Determine the (X, Y) coordinate at the center of the cell enclosing the given text.  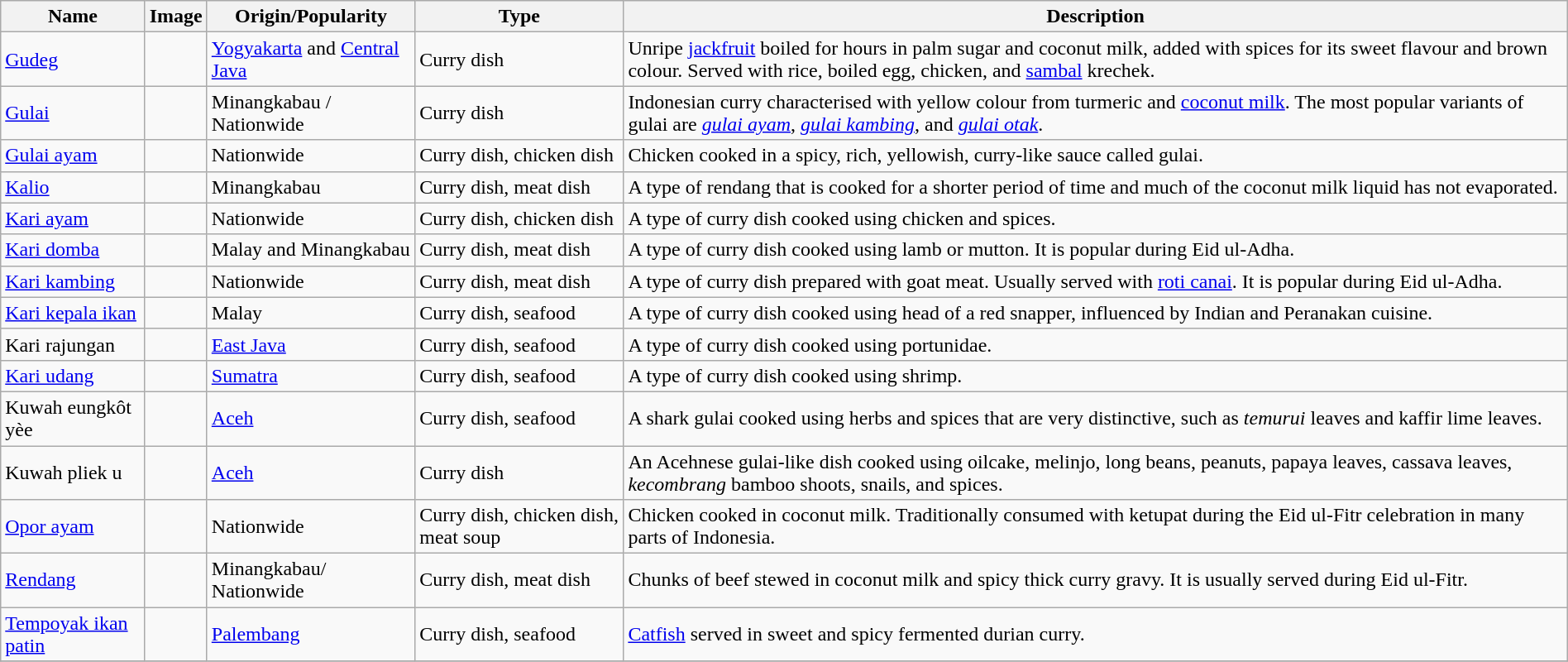
Description (1095, 17)
Catfish served in sweet and spicy fermented durian curry. (1095, 634)
Rendang (73, 581)
Kalio (73, 187)
Opor ayam (73, 526)
Curry dish, chicken dish, meat soup (519, 526)
A type of curry dish cooked using portunidae. (1095, 344)
Kuwah pliek u (73, 472)
Minangkabau (311, 187)
Type (519, 17)
Kari domba (73, 250)
Malay (311, 313)
Kuwah eungkôt yèe (73, 419)
A type of curry dish cooked using lamb or mutton. It is popular during Eid ul-Adha. (1095, 250)
Yogyakarta and Central Java (311, 60)
Malay and Minangkabau (311, 250)
A type of curry dish cooked using chicken and spices. (1095, 218)
Chunks of beef stewed in coconut milk and spicy thick curry gravy. It is usually served during Eid ul-Fitr. (1095, 581)
East Java (311, 344)
Sumatra (311, 376)
Tempoyak ikan patin (73, 634)
A type of rendang that is cooked for a shorter period of time and much of the coconut milk liquid has not evaporated. (1095, 187)
A type of curry dish prepared with goat meat. Usually served with roti canai. It is popular during Eid ul-Adha. (1095, 281)
A type of curry dish cooked using shrimp. (1095, 376)
Kari ayam (73, 218)
Name (73, 17)
Minangkabau / Nationwide (311, 113)
Gulai ayam (73, 156)
A type of curry dish cooked using head of a red snapper, influenced by Indian and Peranakan cuisine. (1095, 313)
Kari rajungan (73, 344)
Kari udang (73, 376)
Origin/Popularity (311, 17)
Chicken cooked in a spicy, rich, yellowish, curry-like sauce called gulai. (1095, 156)
Kari kambing (73, 281)
Image (175, 17)
Minangkabau/ Nationwide (311, 581)
Kari kepala ikan (73, 313)
Gulai (73, 113)
Palembang (311, 634)
Chicken cooked in coconut milk. Traditionally consumed with ketupat during the Eid ul-Fitr celebration in many parts of Indonesia. (1095, 526)
Gudeg (73, 60)
A shark gulai cooked using herbs and spices that are very distinctive, such as temurui leaves and kaffir lime leaves. (1095, 419)
